Determine the [x, y] coordinate at the center of the cell enclosing the given text.  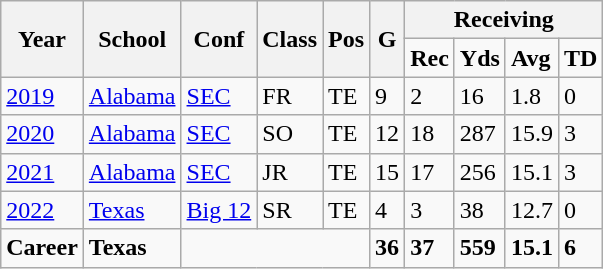
12.7 [532, 210]
Year [42, 39]
2019 [42, 96]
Receiving [504, 20]
18 [430, 134]
9 [388, 96]
Pos [346, 39]
Rec [430, 58]
6 [580, 248]
Class [290, 39]
JR [290, 172]
Conf [219, 39]
37 [430, 248]
1.8 [532, 96]
38 [480, 210]
FR [290, 96]
2 [430, 96]
Career [42, 248]
TD [580, 58]
256 [480, 172]
16 [480, 96]
15.9 [532, 134]
2022 [42, 210]
School [132, 39]
287 [480, 134]
2020 [42, 134]
17 [430, 172]
36 [388, 248]
559 [480, 248]
12 [388, 134]
G [388, 39]
15 [388, 172]
Avg [532, 58]
SR [290, 210]
Big 12 [219, 210]
Yds [480, 58]
SO [290, 134]
4 [388, 210]
2021 [42, 172]
